Pinpoint the cell where the given text exists, returning its [x, y] midpoint coordinate. 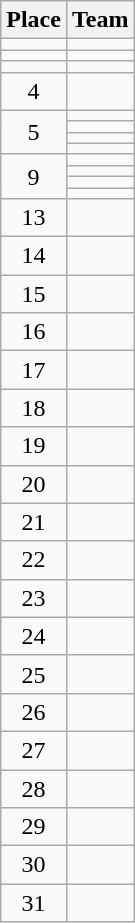
29 [34, 827]
19 [34, 446]
30 [34, 865]
20 [34, 484]
13 [34, 218]
Team [100, 20]
28 [34, 789]
16 [34, 332]
4 [34, 91]
21 [34, 522]
18 [34, 408]
15 [34, 294]
26 [34, 712]
31 [34, 903]
22 [34, 560]
24 [34, 636]
17 [34, 370]
5 [34, 132]
27 [34, 750]
23 [34, 598]
9 [34, 176]
14 [34, 256]
Place [34, 20]
25 [34, 674]
